Scan for the cell matching the given text and deliver its [X, Y] coordinate at center. 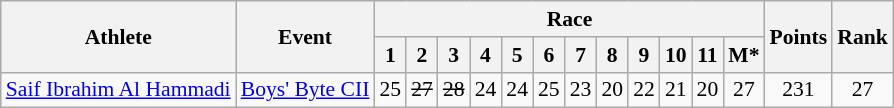
6 [549, 55]
21 [676, 90]
28 [454, 90]
7 [581, 55]
5 [517, 55]
10 [676, 55]
11 [708, 55]
231 [799, 90]
22 [644, 90]
8 [612, 55]
Athlete [118, 36]
Points [799, 36]
9 [644, 55]
Rank [862, 36]
M* [744, 55]
Boys' Byte CII [306, 90]
Saif Ibrahim Al Hammadi [118, 90]
1 [390, 55]
4 [486, 55]
3 [454, 55]
Race [569, 19]
Event [306, 36]
2 [422, 55]
23 [581, 90]
